Detect which cell encompasses the target text, then output its (X, Y) center coordinate. 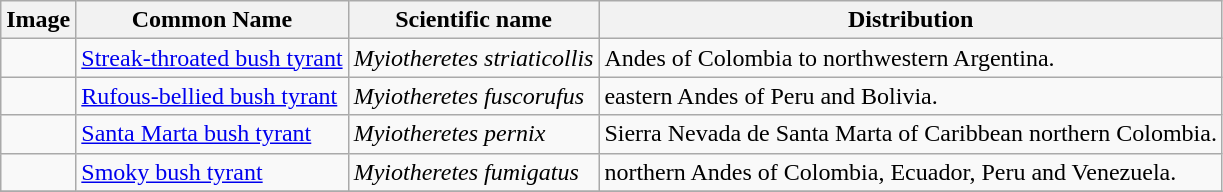
Santa Marta bush tyrant (212, 134)
Andes of Colombia to northwestern Argentina. (911, 58)
Scientific name (474, 20)
Smoky bush tyrant (212, 172)
Sierra Nevada de Santa Marta of Caribbean northern Colombia. (911, 134)
northern Andes of Colombia, Ecuador, Peru and Venezuela. (911, 172)
Image (38, 20)
Myiotheretes striaticollis (474, 58)
Common Name (212, 20)
Rufous-bellied bush tyrant (212, 96)
Distribution (911, 20)
Streak-throated bush tyrant (212, 58)
Myiotheretes fuscorufus (474, 96)
Myiotheretes fumigatus (474, 172)
eastern Andes of Peru and Bolivia. (911, 96)
Myiotheretes pernix (474, 134)
